Output the [x, y] coordinate of the center of the cell containing the given text.  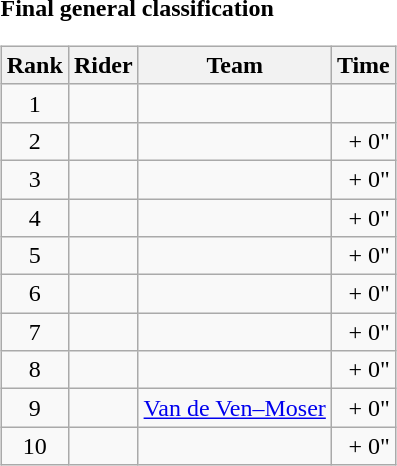
6 [34, 294]
Rank [34, 65]
4 [34, 217]
Time [363, 65]
Rider [103, 65]
7 [34, 332]
2 [34, 141]
10 [34, 446]
Team [234, 65]
Van de Ven–Moser [234, 408]
3 [34, 179]
9 [34, 408]
1 [34, 103]
5 [34, 256]
8 [34, 370]
